Return (x, y) of the center of cell containing provided text 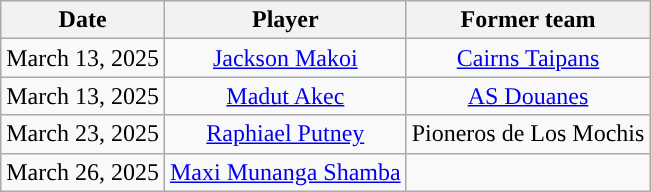
Raphiael Putney (285, 134)
Pioneros de Los Mochis (528, 134)
Player (285, 20)
Madut Akec (285, 96)
Cairns Taipans (528, 58)
Jackson Makoi (285, 58)
March 26, 2025 (83, 172)
March 23, 2025 (83, 134)
AS Douanes (528, 96)
Date (83, 20)
Maxi Munanga Shamba (285, 172)
Former team (528, 20)
